Detect which cell encompasses the target text, then output its [X, Y] center coordinate. 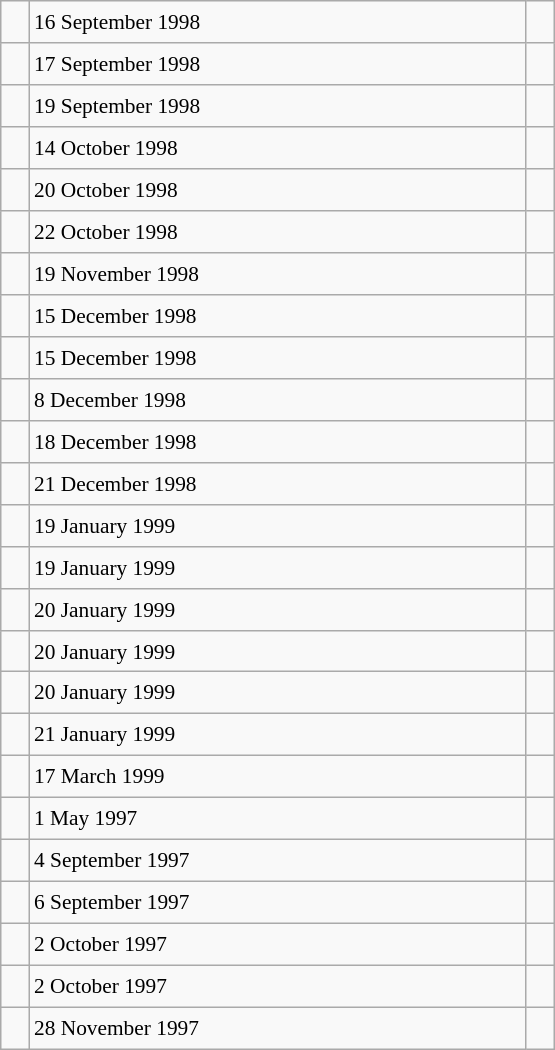
19 September 1998 [278, 106]
17 March 1999 [278, 777]
20 October 1998 [278, 190]
6 September 1997 [278, 903]
8 December 1998 [278, 399]
22 October 1998 [278, 232]
19 November 1998 [278, 274]
21 December 1998 [278, 483]
14 October 1998 [278, 148]
17 September 1998 [278, 64]
4 September 1997 [278, 861]
16 September 1998 [278, 22]
18 December 1998 [278, 441]
1 May 1997 [278, 819]
28 November 1997 [278, 1028]
21 January 1999 [278, 735]
